Find where the given text appears and provide that cell's center as (X, Y) coordinate. 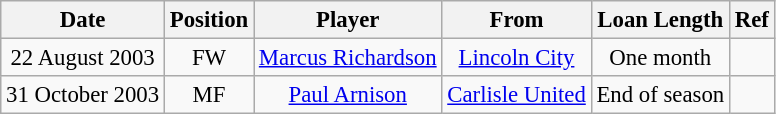
FW (208, 58)
Carlisle United (516, 95)
Player (348, 20)
31 October 2003 (83, 95)
Ref (752, 20)
Lincoln City (516, 58)
MF (208, 95)
One month (660, 58)
End of season (660, 95)
22 August 2003 (83, 58)
Paul Arnison (348, 95)
Position (208, 20)
Marcus Richardson (348, 58)
From (516, 20)
Date (83, 20)
Loan Length (660, 20)
